Find where the given text appears and provide that cell's center as [x, y] coordinate. 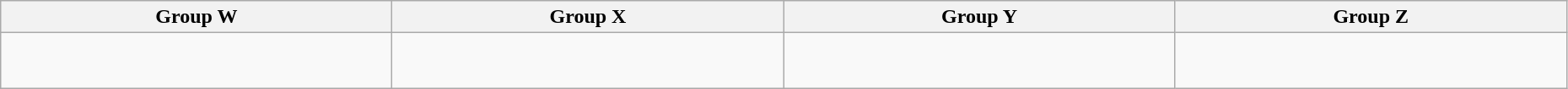
Group Z [1371, 17]
Group X [588, 17]
Group Y [979, 17]
Group W [197, 17]
